Return (X, Y) of the center of cell containing provided text 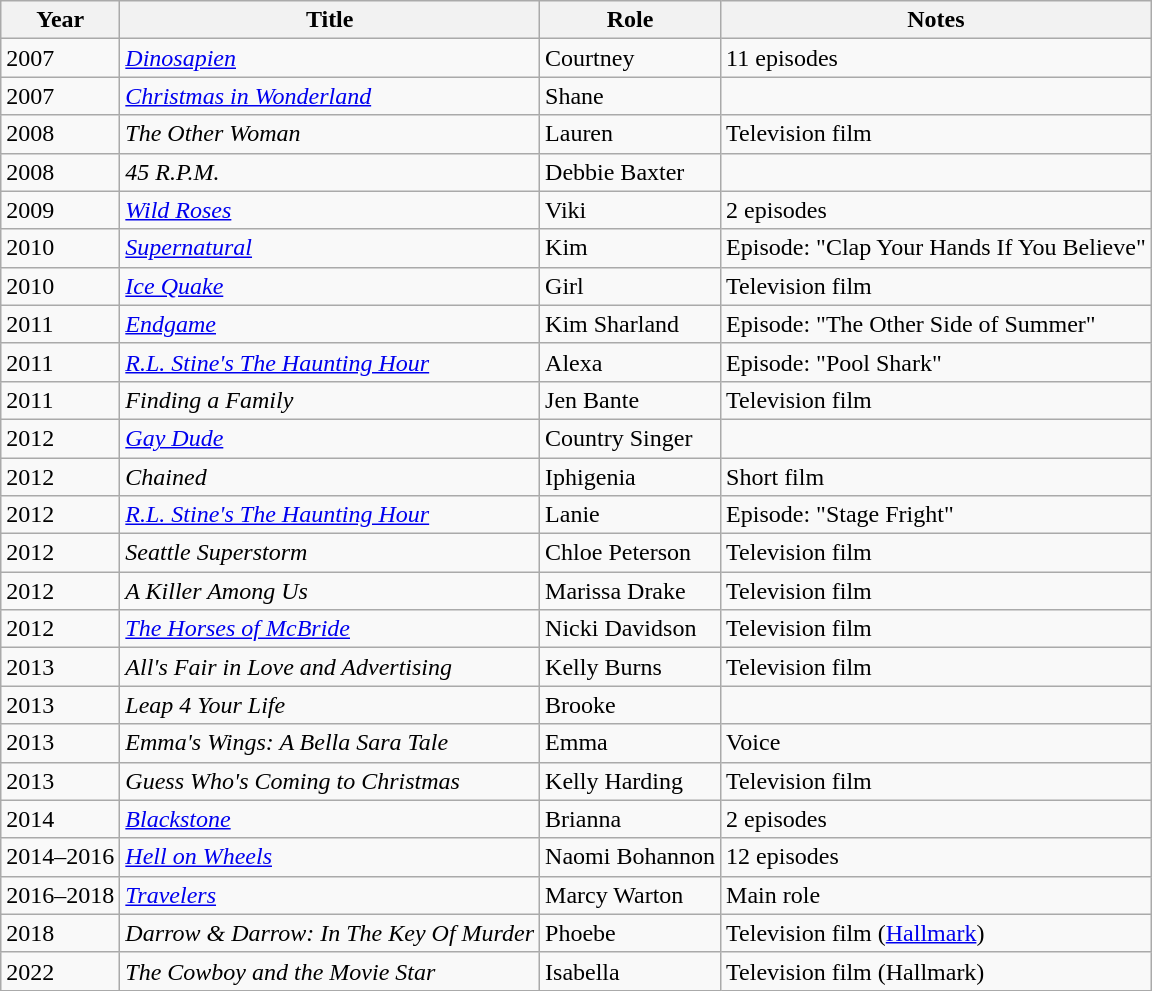
Travelers (330, 895)
Supernatural (330, 248)
45 R.P.M. (330, 172)
Title (330, 20)
Viki (630, 210)
11 episodes (936, 58)
Lanie (630, 515)
Dinosapien (330, 58)
Isabella (630, 971)
Chloe Peterson (630, 553)
2018 (60, 933)
2009 (60, 210)
Year (60, 20)
Episode: "Pool Shark" (936, 362)
A Killer Among Us (330, 591)
Christmas in Wonderland (330, 96)
Guess Who's Coming to Christmas (330, 781)
Country Singer (630, 438)
Role (630, 20)
Ice Quake (330, 286)
12 episodes (936, 857)
Jen Bante (630, 400)
The Cowboy and the Movie Star (330, 971)
2014–2016 (60, 857)
Blackstone (330, 819)
Naomi Bohannon (630, 857)
Voice (936, 743)
Hell on Wheels (330, 857)
Episode: "Stage Fright" (936, 515)
Darrow & Darrow: In The Key Of Murder (330, 933)
Emma (630, 743)
Iphigenia (630, 477)
Main role (936, 895)
Phoebe (630, 933)
Kelly Harding (630, 781)
Episode: "The Other Side of Summer" (936, 324)
Kim Sharland (630, 324)
The Other Woman (330, 134)
Marcy Warton (630, 895)
Emma's Wings: A Bella Sara Tale (330, 743)
Courtney (630, 58)
Debbie Baxter (630, 172)
Brooke (630, 705)
Brianna (630, 819)
Kelly Burns (630, 667)
Notes (936, 20)
Chained (330, 477)
2016–2018 (60, 895)
Gay Dude (330, 438)
Kim (630, 248)
Shane (630, 96)
Lauren (630, 134)
Wild Roses (330, 210)
Short film (936, 477)
Seattle Superstorm (330, 553)
Episode: "Clap Your Hands If You Believe" (936, 248)
2014 (60, 819)
All's Fair in Love and Advertising (330, 667)
Nicki Davidson (630, 629)
The Horses of McBride (330, 629)
Girl (630, 286)
Endgame (330, 324)
Marissa Drake (630, 591)
Leap 4 Your Life (330, 705)
Alexa (630, 362)
2022 (60, 971)
Finding a Family (330, 400)
